For the text-containing cell, return its midpoint in [x, y] coordinate format. 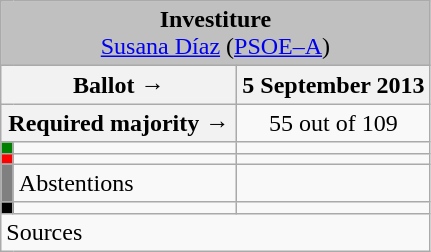
Ballot → [119, 85]
InvestitureSusana Díaz (PSOE–A) [216, 34]
Sources [216, 232]
Abstentions [125, 183]
55 out of 109 [334, 123]
5 September 2013 [334, 85]
Required majority → [119, 123]
